Search for the cell housing the specified text and yield its (x, y) center coordinate. 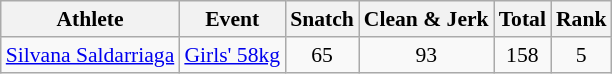
65 (322, 55)
93 (426, 55)
Total (522, 19)
Silvana Saldarriaga (90, 55)
Rank (582, 19)
158 (522, 55)
Girls' 58kg (232, 55)
5 (582, 55)
Event (232, 19)
Athlete (90, 19)
Snatch (322, 19)
Clean & Jerk (426, 19)
